Identify which cell holds the provided text, then report its [x, y] central coordinate. 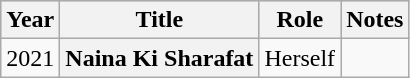
Herself [300, 58]
Notes [375, 20]
Naina Ki Sharafat [160, 58]
Year [30, 20]
Title [160, 20]
2021 [30, 58]
Role [300, 20]
